Scan for the cell matching the given text and deliver its (x, y) coordinate at center. 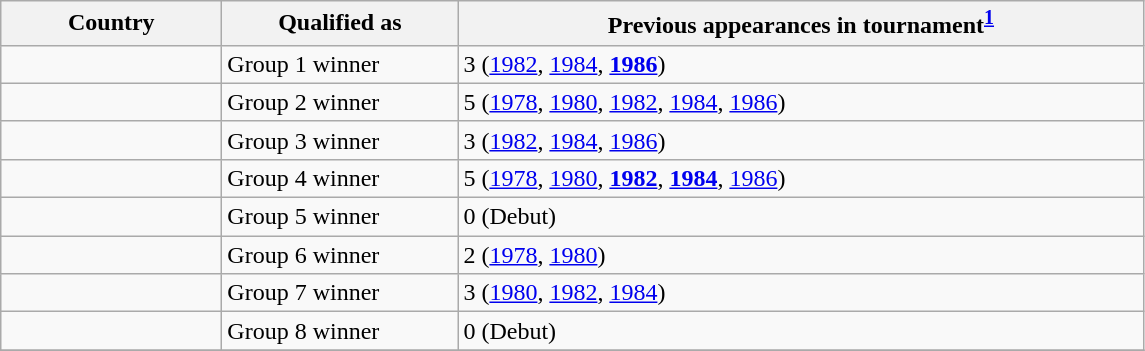
Group 6 winner (340, 255)
Country (112, 24)
3 (1980, 1982, 1984) (801, 293)
Group 3 winner (340, 140)
Group 2 winner (340, 102)
Previous appearances in tournament1 (801, 24)
Group 7 winner (340, 293)
Qualified as (340, 24)
Group 8 winner (340, 331)
Group 4 winner (340, 178)
Group 5 winner (340, 217)
Group 1 winner (340, 64)
2 (1978, 1980) (801, 255)
